Capture the cell that displays the provided text and extract its (X, Y) central coordinate. 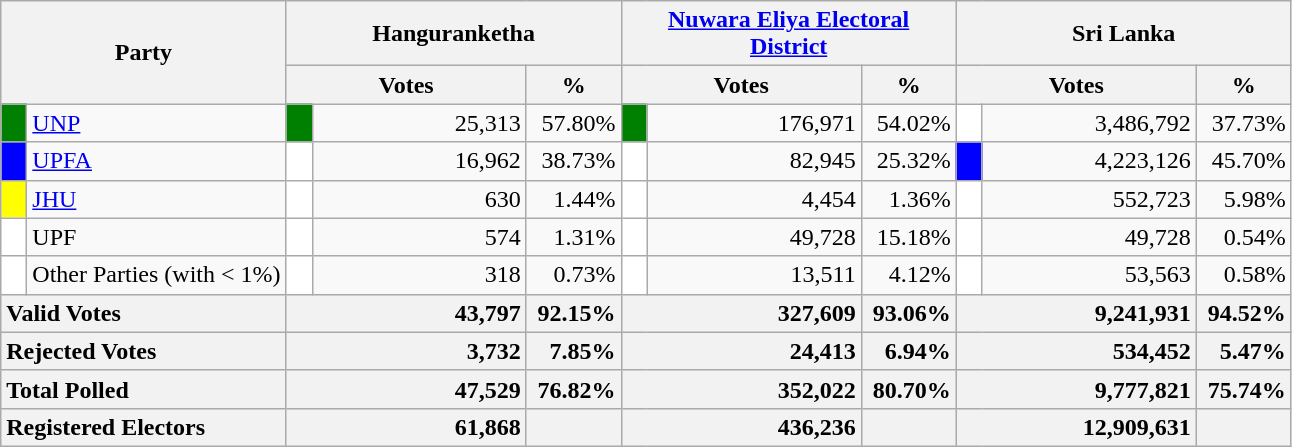
53,563 (1089, 275)
Total Polled (144, 389)
93.06% (908, 313)
80.70% (908, 389)
UPFA (156, 161)
UNP (156, 123)
75.74% (1244, 389)
630 (419, 199)
92.15% (574, 313)
5.98% (1244, 199)
15.18% (908, 237)
0.73% (574, 275)
3,732 (406, 351)
552,723 (1089, 199)
Hanguranketha (454, 34)
76.82% (574, 389)
Sri Lanka (1124, 34)
82,945 (754, 161)
16,962 (419, 161)
9,777,821 (1076, 389)
61,868 (406, 427)
4.12% (908, 275)
25.32% (908, 161)
47,529 (406, 389)
1.36% (908, 199)
534,452 (1076, 351)
Party (144, 52)
6.94% (908, 351)
7.85% (574, 351)
352,022 (741, 389)
12,909,631 (1076, 427)
Nuwara Eliya Electoral District (788, 34)
57.80% (574, 123)
0.54% (1244, 237)
9,241,931 (1076, 313)
Registered Electors (144, 427)
38.73% (574, 161)
574 (419, 237)
5.47% (1244, 351)
45.70% (1244, 161)
4,223,126 (1089, 161)
37.73% (1244, 123)
UPF (156, 237)
436,236 (741, 427)
Other Parties (with < 1%) (156, 275)
13,511 (754, 275)
327,609 (741, 313)
24,413 (741, 351)
25,313 (419, 123)
54.02% (908, 123)
94.52% (1244, 313)
1.44% (574, 199)
4,454 (754, 199)
Valid Votes (144, 313)
Rejected Votes (144, 351)
1.31% (574, 237)
176,971 (754, 123)
318 (419, 275)
JHU (156, 199)
3,486,792 (1089, 123)
0.58% (1244, 275)
43,797 (406, 313)
